Search for the cell housing the specified text and yield its [x, y] center coordinate. 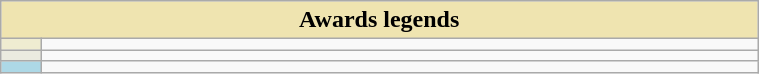
Awards legends [380, 20]
